Provide the [x, y] coordinate of the cell's center where the given text is located.  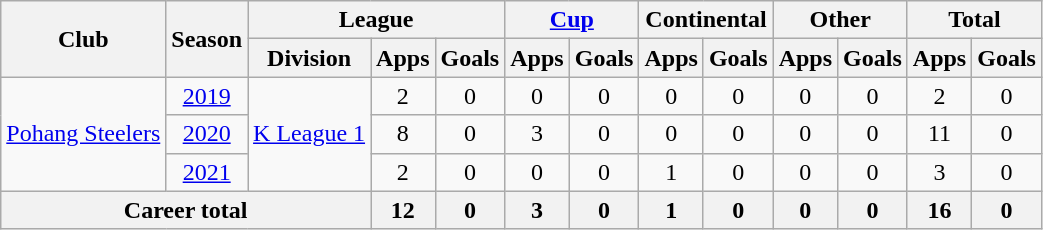
12 [403, 210]
2019 [207, 96]
16 [939, 210]
Career total [186, 210]
2021 [207, 172]
Other [840, 20]
11 [939, 134]
Season [207, 39]
2020 [207, 134]
Total [974, 20]
Club [84, 39]
8 [403, 134]
K League 1 [310, 134]
Pohang Steelers [84, 134]
League [376, 20]
Continental [706, 20]
Division [310, 58]
Cup [572, 20]
